Extract the [X, Y] coordinate from the center of the cell holding the provided text.  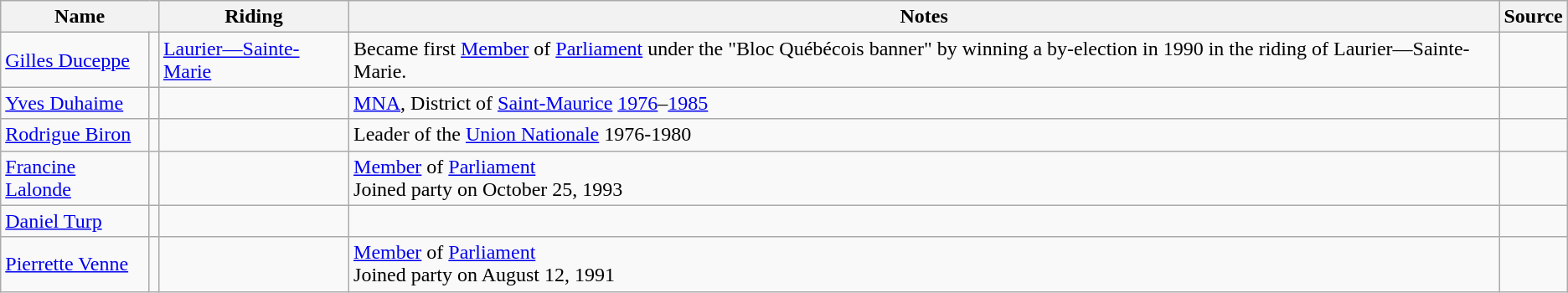
Member of ParliamentJoined party on October 25, 1993 [925, 177]
Source [1533, 17]
Leader of the Union Nationale 1976-1980 [925, 135]
Yves Duhaime [75, 103]
Laurier—Sainte-Marie [253, 60]
Francine Lalonde [75, 177]
Daniel Turp [75, 221]
Rodrigue Biron [75, 135]
MNA, District of Saint-Maurice 1976–1985 [925, 103]
Became first Member of Parliament under the "Bloc Québécois banner" by winning a by-election in 1990 in the riding of Laurier—Sainte-Marie. [925, 60]
Pierrette Venne [75, 265]
Notes [925, 17]
Riding [253, 17]
Member of ParliamentJoined party on August 12, 1991 [925, 265]
Name [80, 17]
Gilles Duceppe [75, 60]
